Pinpoint the cell where the given text exists, returning its [X, Y] midpoint coordinate. 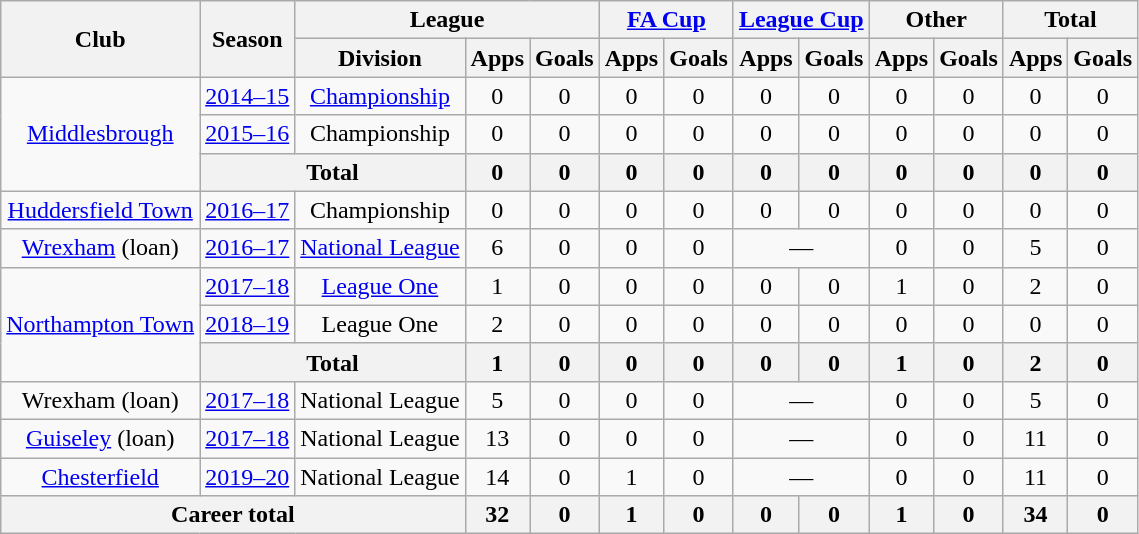
13 [497, 438]
2019–20 [248, 477]
34 [1035, 515]
Club [100, 39]
32 [497, 515]
Huddersfield Town [100, 210]
Chesterfield [100, 477]
Other [936, 20]
Guiseley (loan) [100, 438]
14 [497, 477]
Middlesbrough [100, 134]
6 [497, 248]
Career total [233, 515]
2018–19 [248, 324]
Division [380, 58]
League [447, 20]
FA Cup [666, 20]
2015–16 [248, 134]
League Cup [801, 20]
Northampton Town [100, 324]
Season [248, 39]
2014–15 [248, 96]
